For the text-containing cell, return its midpoint in (X, Y) coordinate format. 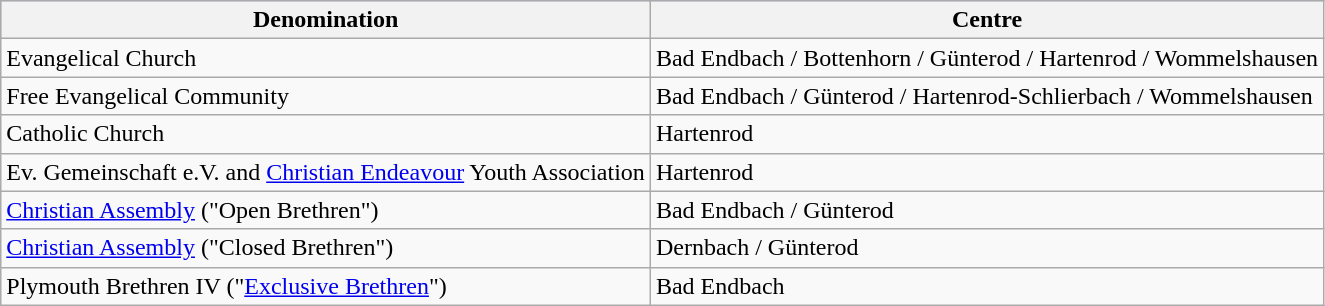
Free Evangelical Community (326, 96)
Bad Endbach / Günterod (986, 210)
Evangelical Church (326, 58)
Denomination (326, 20)
Bad Endbach (986, 286)
Catholic Church (326, 134)
Plymouth Brethren IV ("Exclusive Brethren") (326, 286)
Ev. Gemeinschaft e.V. and Christian Endeavour Youth Association (326, 172)
Christian Assembly ("Closed Brethren") (326, 248)
Dernbach / Günterod (986, 248)
Centre (986, 20)
Christian Assembly ("Open Brethren") (326, 210)
Bad Endbach / Günterod / Hartenrod-Schlierbach / Wommelshausen (986, 96)
Bad Endbach / Bottenhorn / Günterod / Hartenrod / Wommelshausen (986, 58)
